Search for the cell housing the specified text and yield its [x, y] center coordinate. 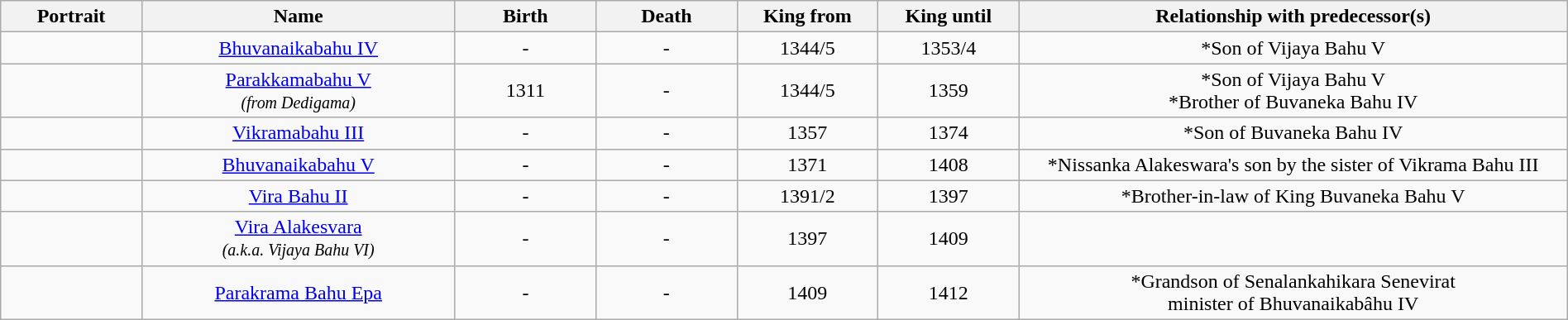
Bhuvanaikabahu IV [298, 48]
1371 [807, 165]
1357 [807, 133]
1408 [949, 165]
King from [807, 17]
Parakrama Bahu Epa [298, 293]
1359 [949, 91]
Bhuvanaikabahu V [298, 165]
1311 [525, 91]
1391/2 [807, 196]
Relationship with predecessor(s) [1293, 17]
*Son of Vijaya Bahu V [1293, 48]
Birth [525, 17]
*Grandson of Senalankahikara Seneviratminister of Bhuvanaikabâhu IV [1293, 293]
*Brother-in-law of King Buvaneka Bahu V [1293, 196]
Portrait [71, 17]
Vira Bahu II [298, 196]
1412 [949, 293]
1374 [949, 133]
Death [667, 17]
1353/4 [949, 48]
Name [298, 17]
Vira Alakesvara(a.k.a. Vijaya Bahu VI) [298, 238]
*Son of Buvaneka Bahu IV [1293, 133]
Vikramabahu III [298, 133]
King until [949, 17]
Parakkamabahu V(from Dedigama) [298, 91]
*Nissanka Alakeswara's son by the sister of Vikrama Bahu III [1293, 165]
*Son of Vijaya Bahu V*Brother of Buvaneka Bahu IV [1293, 91]
